Return (x, y) of the center of cell containing provided text 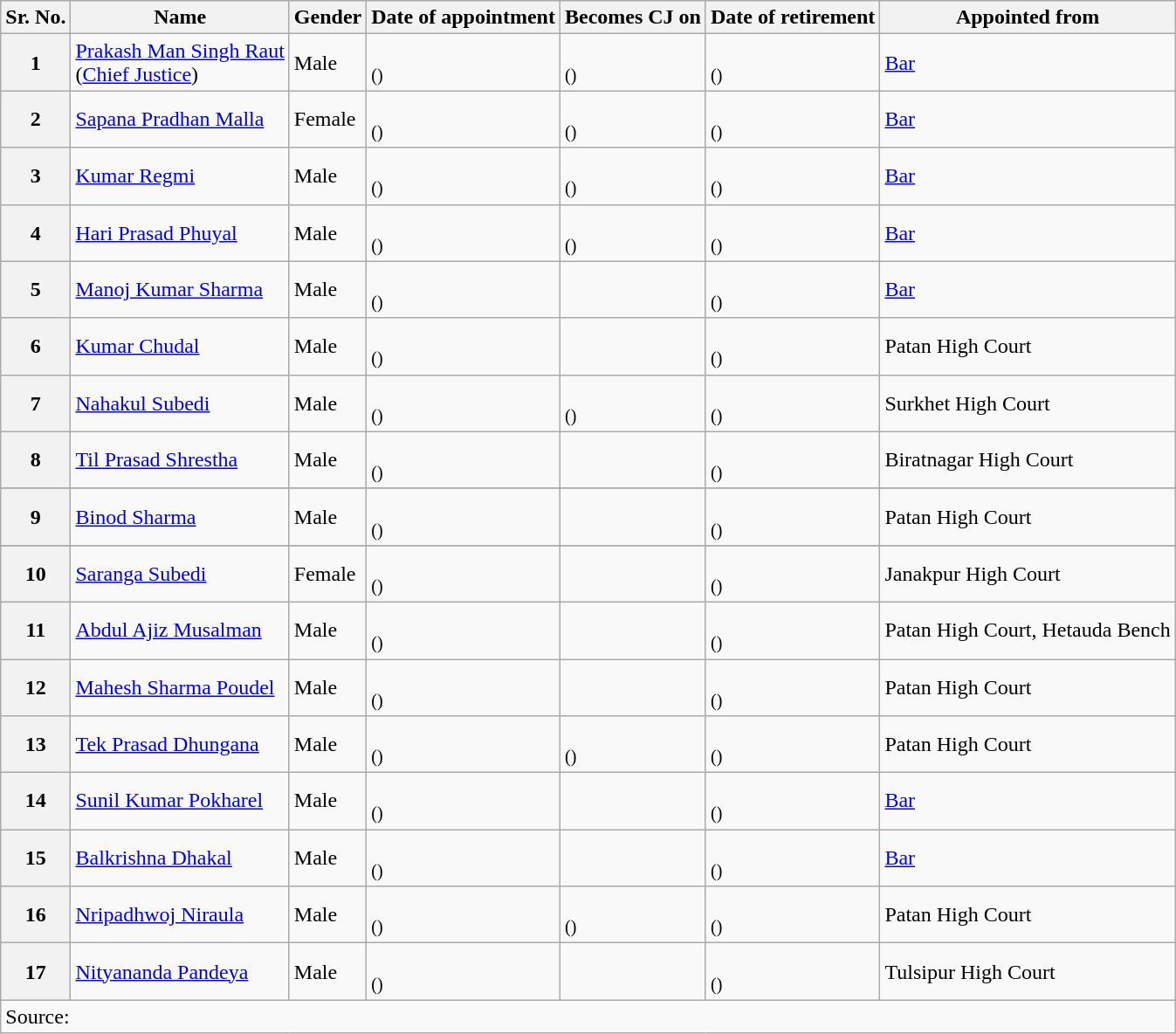
Binod Sharma (180, 517)
Surkhet High Court (1028, 403)
Biratnagar High Court (1028, 459)
Tulsipur High Court (1028, 971)
Source: (588, 1017)
Appointed from (1028, 17)
7 (36, 403)
Balkrishna Dhakal (180, 858)
Kumar Regmi (180, 176)
Date of appointment (464, 17)
10 (36, 573)
Gender (327, 17)
13 (36, 744)
14 (36, 802)
15 (36, 858)
6 (36, 346)
Name (180, 17)
Nahakul Subedi (180, 403)
Nripadhwoj Niraula (180, 915)
Abdul Ajiz Musalman (180, 631)
Tek Prasad Dhungana (180, 744)
8 (36, 459)
Mahesh Sharma Poudel (180, 686)
12 (36, 686)
Hari Prasad Phuyal (180, 232)
16 (36, 915)
3 (36, 176)
5 (36, 290)
Sunil Kumar Pokharel (180, 802)
Kumar Chudal (180, 346)
Sr. No. (36, 17)
Til Prasad Shrestha (180, 459)
17 (36, 971)
Prakash Man Singh Raut (Chief Justice) (180, 63)
4 (36, 232)
Patan High Court, Hetauda Bench (1028, 631)
11 (36, 631)
9 (36, 517)
Becomes CJ on (632, 17)
Manoj Kumar Sharma (180, 290)
Date of retirement (793, 17)
2 (36, 119)
Sapana Pradhan Malla (180, 119)
Saranga Subedi (180, 573)
Janakpur High Court (1028, 573)
1 (36, 63)
Nityananda Pandeya (180, 971)
